Scan for the cell matching the given text and deliver its (x, y) coordinate at center. 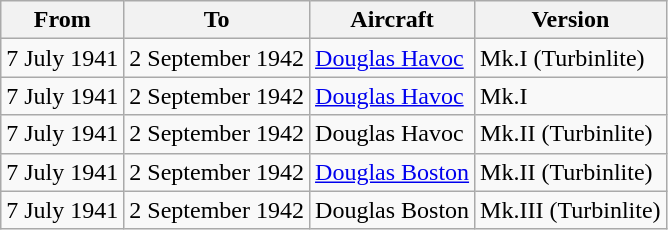
Mk.I (571, 96)
Mk.III (Turbinlite) (571, 210)
To (217, 20)
From (62, 20)
Version (571, 20)
Mk.I (Turbinlite) (571, 58)
Aircraft (392, 20)
